For the text-containing cell, return its midpoint in [x, y] coordinate format. 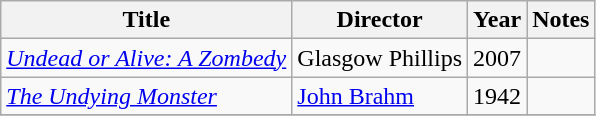
Notes [561, 20]
Undead or Alive: A Zombedy [146, 58]
Director [380, 20]
Title [146, 20]
John Brahm [380, 96]
1942 [498, 96]
Year [498, 20]
2007 [498, 58]
Glasgow Phillips [380, 58]
The Undying Monster [146, 96]
